Locate the cell with the specified text and output its [X, Y] center coordinate. 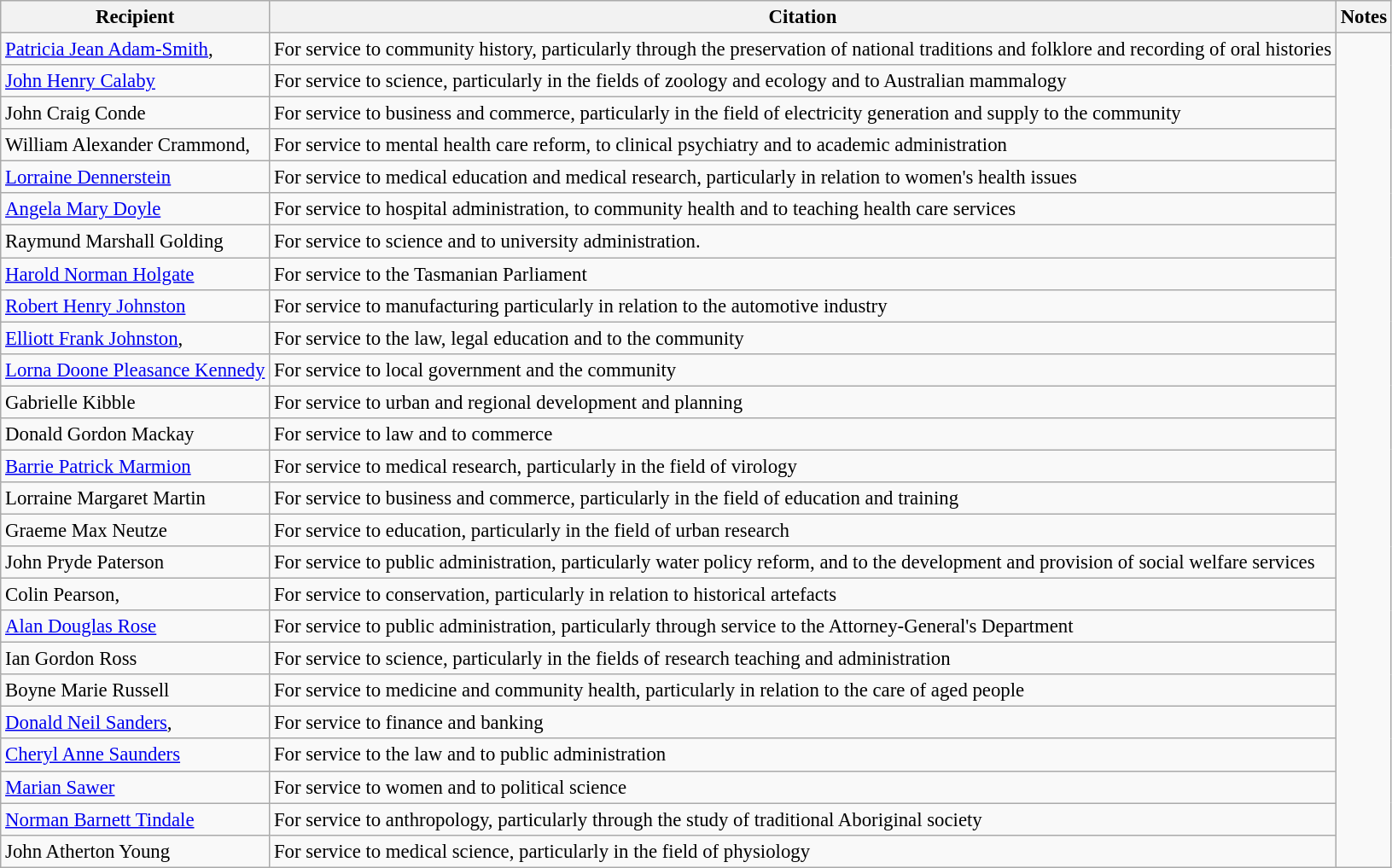
Boyne Marie Russell [135, 690]
For service to the law and to public administration [803, 755]
For service to education, particularly in the field of urban research [803, 530]
For service to science, particularly in the fields of research teaching and administration [803, 659]
Alan Douglas Rose [135, 626]
Lorna Doone Pleasance Kennedy [135, 370]
Marian Sawer [135, 787]
For service to local government and the community [803, 370]
For service to community history, particularly through the preservation of national traditions and folklore and recording of oral histories [803, 50]
Gabrielle Kibble [135, 402]
For service to medical science, particularly in the field of physiology [803, 851]
Norman Barnett Tindale [135, 819]
Robert Henry Johnston [135, 306]
For service to business and commerce, particularly in the field of electricity generation and supply to the community [803, 114]
John Craig Conde [135, 114]
For service to medical research, particularly in the field of virology [803, 466]
For service to law and to commerce [803, 434]
For service to science, particularly in the fields of zoology and ecology and to Australian mammalogy [803, 81]
John Atherton Young [135, 851]
Raymund Marshall Golding [135, 242]
Elliott Frank Johnston, [135, 338]
For service to public administration, particularly water policy reform, and to the development and provision of social welfare services [803, 562]
For service to the law, legal education and to the community [803, 338]
For service to conservation, particularly in relation to historical artefacts [803, 595]
For service to anthropology, particularly through the study of traditional Aboriginal society [803, 819]
Citation [803, 17]
Lorraine Margaret Martin [135, 498]
For service to public administration, particularly through service to the Attorney-General's Department [803, 626]
For service to the Tasmanian Parliament [803, 274]
Cheryl Anne Saunders [135, 755]
For service to medical education and medical research, particularly in relation to women's health issues [803, 178]
Angela Mary Doyle [135, 209]
Colin Pearson, [135, 595]
For service to finance and banking [803, 723]
John Pryde Paterson [135, 562]
For service to hospital administration, to community health and to teaching health care services [803, 209]
For service to medicine and community health, particularly in relation to the care of aged people [803, 690]
Donald Neil Sanders, [135, 723]
John Henry Calaby [135, 81]
Lorraine Dennerstein [135, 178]
Notes [1364, 17]
Patricia Jean Adam-Smith, [135, 50]
Donald Gordon Mackay [135, 434]
William Alexander Crammond, [135, 145]
For service to urban and regional development and planning [803, 402]
Recipient [135, 17]
For service to women and to political science [803, 787]
Barrie Patrick Marmion [135, 466]
Graeme Max Neutze [135, 530]
For service to mental health care reform, to clinical psychiatry and to academic administration [803, 145]
For service to business and commerce, particularly in the field of education and training [803, 498]
For service to manufacturing particularly in relation to the automotive industry [803, 306]
Harold Norman Holgate [135, 274]
Ian Gordon Ross [135, 659]
For service to science and to university administration. [803, 242]
